Capture the cell that displays the provided text and extract its [x, y] central coordinate. 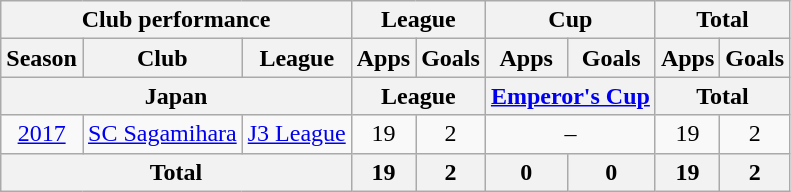
J3 League [296, 134]
2017 [42, 134]
Club [162, 58]
– [570, 134]
Season [42, 58]
SC Sagamihara [162, 134]
Emperor's Cup [570, 96]
Japan [176, 96]
Club performance [176, 20]
Cup [570, 20]
